Extract the [X, Y] coordinate from the center of the cell holding the provided text.  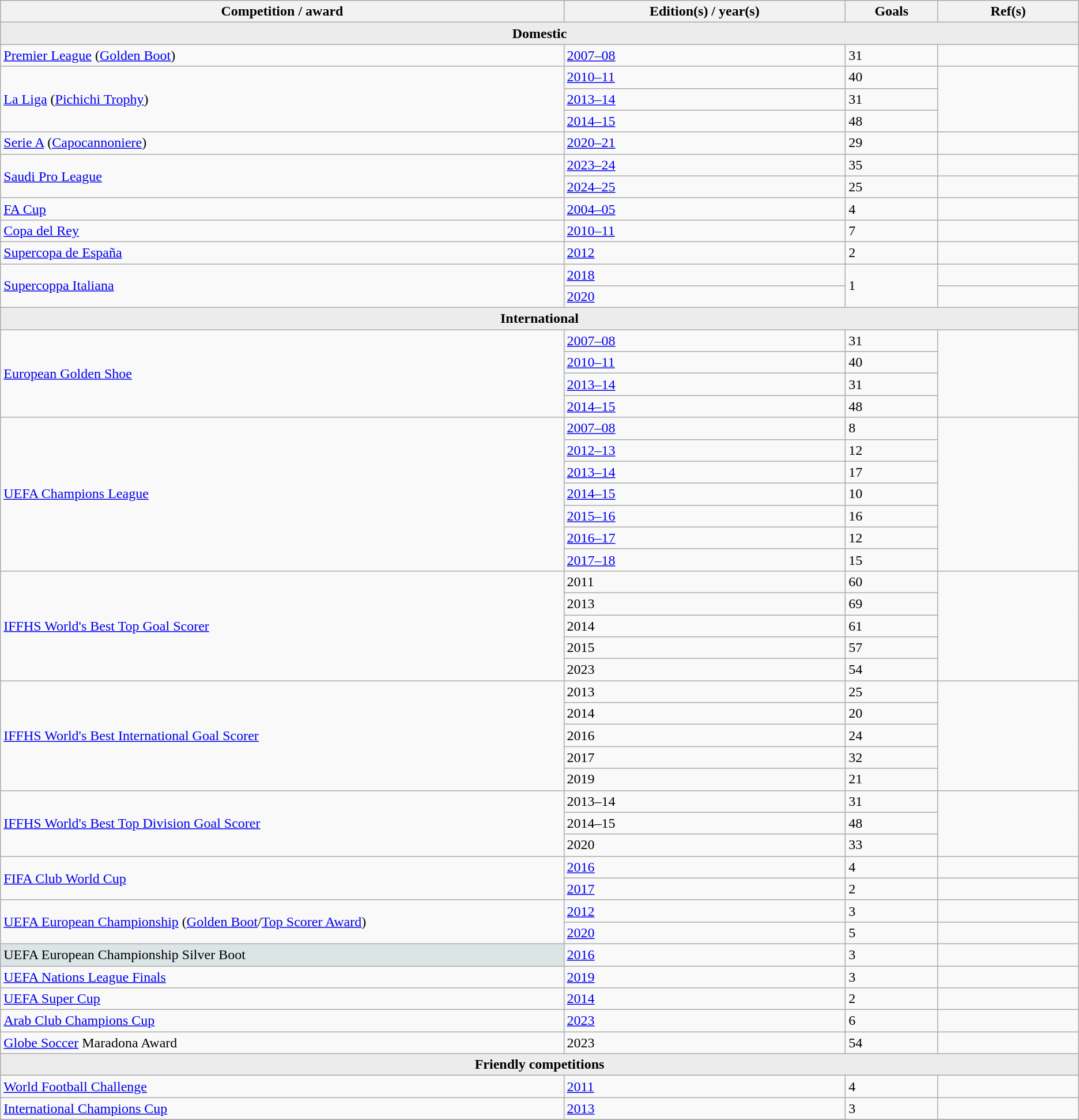
IFFHS World's Best Top Division Goal Scorer [282, 823]
Ref(s) [1008, 12]
UEFA Champions League [282, 494]
IFFHS World's Best International Goal Scorer [282, 736]
57 [892, 648]
2015–16 [704, 516]
29 [892, 143]
2018 [704, 275]
UEFA Nations League Finals [282, 977]
15 [892, 560]
International Champions Cup [282, 1108]
20 [892, 714]
1 [892, 286]
UEFA European Championship Silver Boot [282, 955]
Premier League (Golden Boot) [282, 55]
Competition / award [282, 12]
2020–21 [704, 143]
2004–05 [704, 209]
10 [892, 494]
24 [892, 736]
Friendly competitions [539, 1065]
2015 [704, 648]
Goals [892, 12]
La Liga (Pichichi Trophy) [282, 99]
6 [892, 1021]
8 [892, 428]
Domestic [539, 33]
16 [892, 516]
UEFA European Championship (Golden Boot/Top Scorer Award) [282, 922]
European Golden Shoe [282, 374]
61 [892, 625]
UEFA Super Cup [282, 999]
FIFA Club World Cup [282, 878]
Serie A (Capocannoniere) [282, 143]
Arab Club Champions Cup [282, 1021]
2023–24 [704, 165]
World Football Challenge [282, 1087]
Saudi Pro League [282, 176]
60 [892, 582]
33 [892, 845]
35 [892, 165]
5 [892, 933]
Supercopa de España [282, 252]
International [539, 319]
21 [892, 779]
FA Cup [282, 209]
69 [892, 604]
Edition(s) / year(s) [704, 12]
2024–25 [704, 187]
Copa del Rey [282, 231]
IFFHS World's Best Top Goal Scorer [282, 625]
2017–18 [704, 560]
2012–13 [704, 450]
32 [892, 757]
7 [892, 231]
Supercoppa Italiana [282, 286]
2016–17 [704, 538]
Globe Soccer Maradona Award [282, 1043]
17 [892, 472]
